Return the (x, y) coordinate for the center point of the cell that contains the specified text.  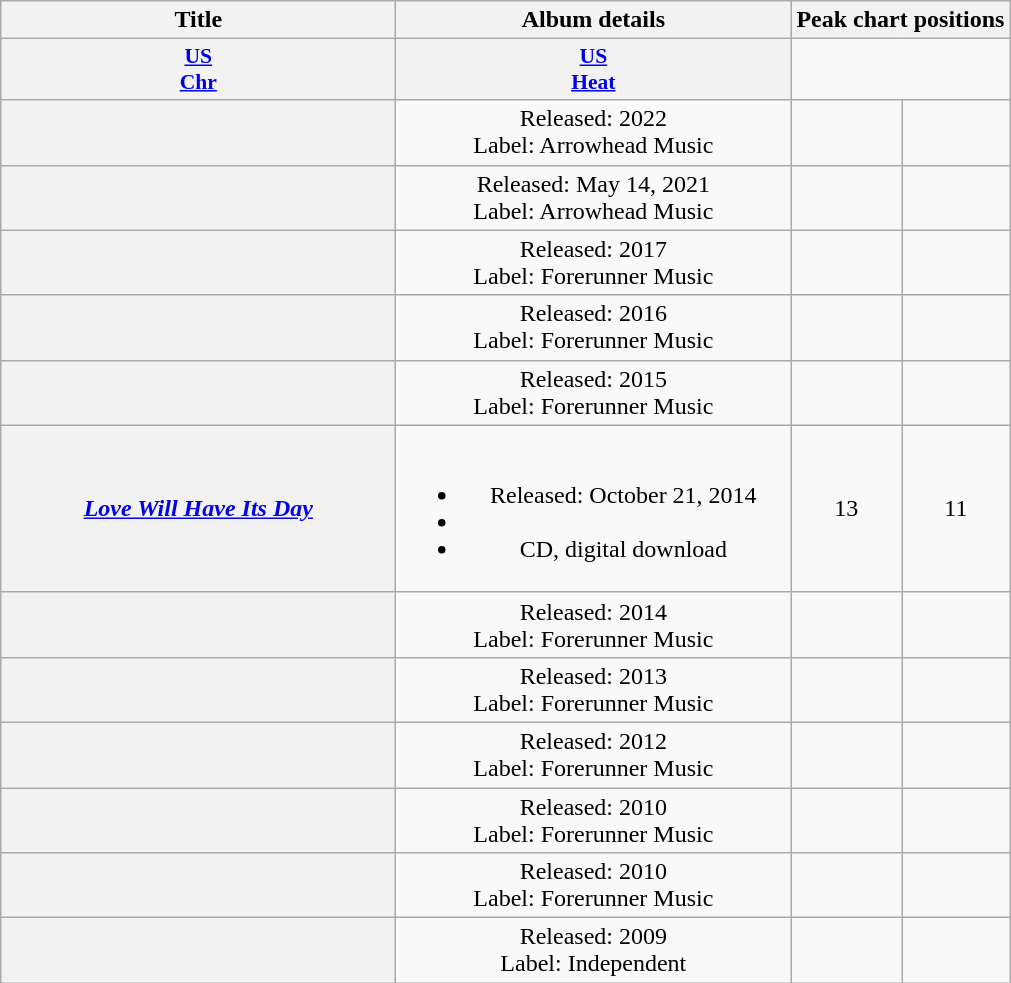
Released: 2016Label: Forerunner Music (594, 328)
Released: 2012Label: Forerunner Music (594, 754)
USChr (198, 70)
Released: 2015Label: Forerunner Music (594, 392)
USHeat (594, 70)
Released: October 21, 2014CD, digital download (594, 508)
Released: 2013Label: Forerunner Music (594, 690)
Released: 2009Label: Independent (594, 950)
Released: 2022Label: Arrowhead Music (594, 132)
13 (846, 508)
Peak chart positions (900, 20)
Love Will Have Its Day (198, 508)
Released: May 14, 2021Label: Arrowhead Music (594, 198)
Released: 2017Label: Forerunner Music (594, 262)
11 (956, 508)
Album details (594, 20)
Released: 2014Label: Forerunner Music (594, 624)
Title (198, 20)
